For the text-containing cell, return its midpoint in (X, Y) coordinate format. 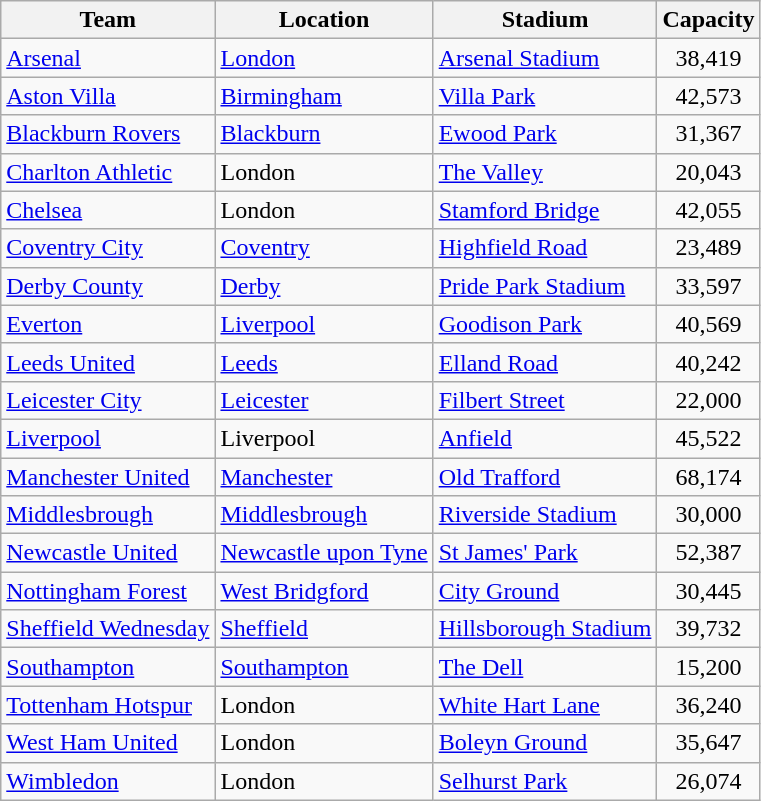
26,074 (708, 781)
42,055 (708, 210)
Stamford Bridge (545, 210)
Chelsea (108, 210)
Anfield (545, 438)
Old Trafford (545, 477)
Everton (108, 324)
Manchester (324, 477)
Arsenal Stadium (545, 58)
The Valley (545, 172)
West Bridgford (324, 591)
Leicester City (108, 400)
23,489 (708, 248)
30,000 (708, 515)
Coventry City (108, 248)
42,573 (708, 96)
20,043 (708, 172)
The Dell (545, 667)
40,242 (708, 362)
White Hart Lane (545, 705)
36,240 (708, 705)
Location (324, 20)
Tottenham Hotspur (108, 705)
Filbert Street (545, 400)
Pride Park Stadium (545, 286)
Riverside Stadium (545, 515)
30,445 (708, 591)
Ewood Park (545, 134)
31,367 (708, 134)
Highfield Road (545, 248)
Team (108, 20)
St James' Park (545, 553)
West Ham United (108, 743)
Boleyn Ground (545, 743)
Leeds (324, 362)
40,569 (708, 324)
Stadium (545, 20)
Arsenal (108, 58)
Sheffield (324, 629)
38,419 (708, 58)
22,000 (708, 400)
Goodison Park (545, 324)
Blackburn Rovers (108, 134)
Leicester (324, 400)
35,647 (708, 743)
Coventry (324, 248)
Derby County (108, 286)
39,732 (708, 629)
City Ground (545, 591)
Newcastle United (108, 553)
Derby (324, 286)
52,387 (708, 553)
Leeds United (108, 362)
Birmingham (324, 96)
Wimbledon (108, 781)
15,200 (708, 667)
Newcastle upon Tyne (324, 553)
45,522 (708, 438)
Nottingham Forest (108, 591)
Blackburn (324, 134)
Manchester United (108, 477)
Aston Villa (108, 96)
Charlton Athletic (108, 172)
Elland Road (545, 362)
Villa Park (545, 96)
Selhurst Park (545, 781)
68,174 (708, 477)
Capacity (708, 20)
33,597 (708, 286)
Hillsborough Stadium (545, 629)
Sheffield Wednesday (108, 629)
